From the cell containing the given text, extract its center point as (x, y) coordinate. 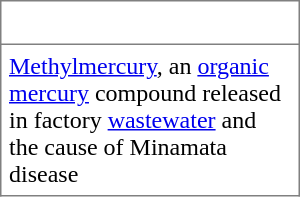
Methylmercury, an organic mercury compound released in factory wastewater and the cause of Minamata disease (150, 120)
